Provide the [X, Y] coordinate of the cell's center where the given text is located.  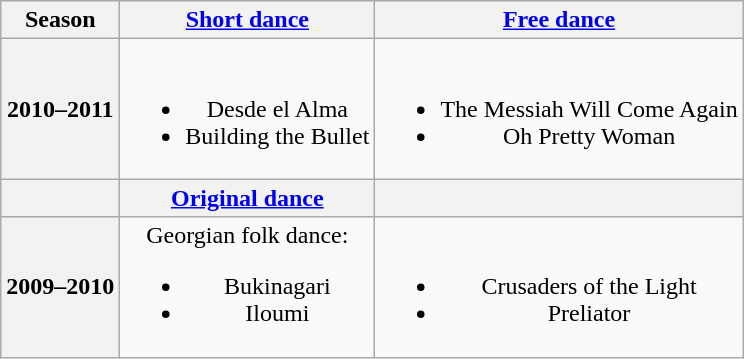
Original dance [248, 198]
Crusaders of the Light Preliator [559, 287]
The Messiah Will Come Again Oh Pretty Woman [559, 109]
Season [60, 20]
Desde el Alma Building the Bullet [248, 109]
Georgian folk dance:BukinagariIloumi [248, 287]
Free dance [559, 20]
2010–2011 [60, 109]
2009–2010 [60, 287]
Short dance [248, 20]
